Output the (x, y) coordinate of the center of the cell containing the given text.  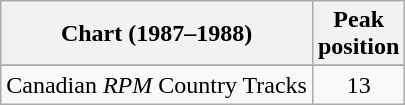
13 (358, 85)
Chart (1987–1988) (157, 34)
Canadian RPM Country Tracks (157, 85)
Peakposition (358, 34)
